Determine the [X, Y] coordinate at the center of the cell enclosing the given text.  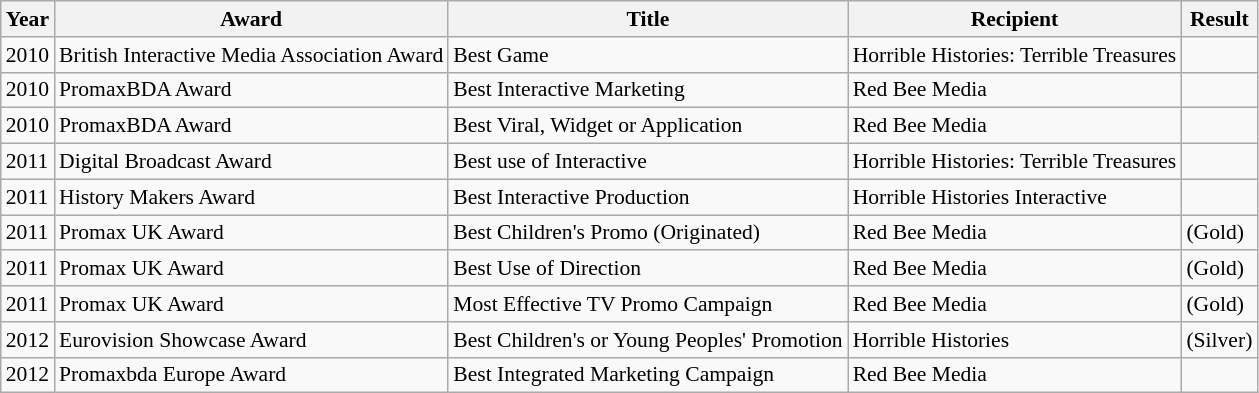
Best Use of Direction [648, 269]
Best Children's or Young Peoples' Promotion [648, 340]
Horrible Histories [1015, 340]
History Makers Award [251, 197]
Promaxbda Europe Award [251, 375]
(Silver) [1219, 340]
Best Children's Promo (Originated) [648, 233]
Horrible Histories Interactive [1015, 197]
Digital Broadcast Award [251, 162]
Year [28, 19]
Best Interactive Production [648, 197]
Best Integrated Marketing Campaign [648, 375]
Best Game [648, 55]
Eurovision Showcase Award [251, 340]
Best Interactive Marketing [648, 90]
Result [1219, 19]
Best use of Interactive [648, 162]
British Interactive Media Association Award [251, 55]
Award [251, 19]
Recipient [1015, 19]
Best Viral, Widget or Application [648, 126]
Title [648, 19]
Most Effective TV Promo Campaign [648, 304]
